Pinpoint the cell where the given text exists, returning its [X, Y] midpoint coordinate. 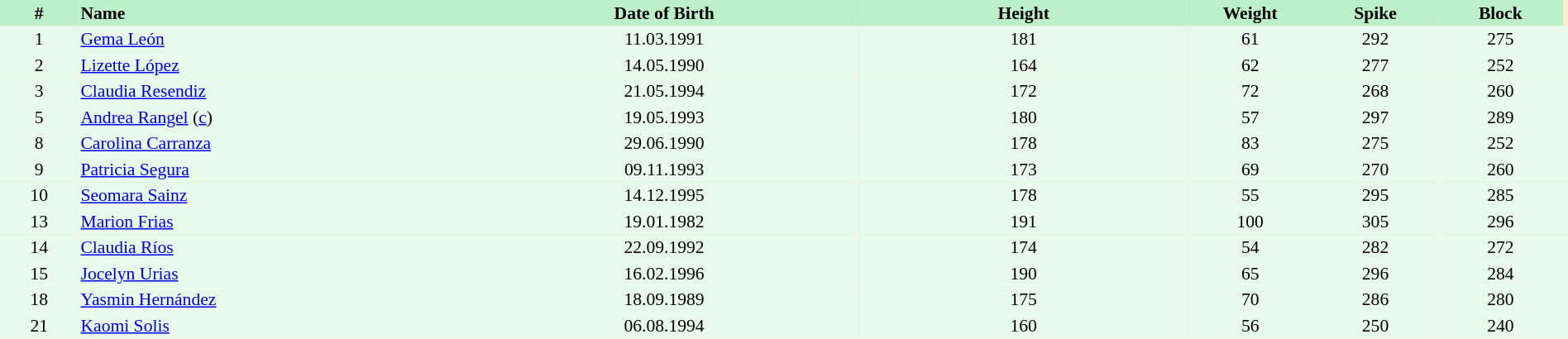
14 [39, 248]
09.11.1993 [664, 169]
270 [1374, 169]
Claudia Resendiz [273, 91]
286 [1374, 299]
56 [1250, 326]
292 [1374, 40]
21.05.1994 [664, 91]
3 [39, 91]
Spike [1374, 13]
190 [1024, 274]
284 [1500, 274]
305 [1374, 222]
55 [1250, 195]
1 [39, 40]
Jocelyn Urias [273, 274]
Claudia Ríos [273, 248]
# [39, 13]
Marion Frias [273, 222]
Kaomi Solis [273, 326]
16.02.1996 [664, 274]
Name [273, 13]
57 [1250, 117]
272 [1500, 248]
62 [1250, 65]
Date of Birth [664, 13]
8 [39, 144]
5 [39, 117]
289 [1500, 117]
83 [1250, 144]
175 [1024, 299]
13 [39, 222]
15 [39, 274]
Andrea Rangel (c) [273, 117]
Seomara Sainz [273, 195]
Weight [1250, 13]
240 [1500, 326]
181 [1024, 40]
285 [1500, 195]
191 [1024, 222]
164 [1024, 65]
06.08.1994 [664, 326]
11.03.1991 [664, 40]
10 [39, 195]
295 [1374, 195]
160 [1024, 326]
22.09.1992 [664, 248]
2 [39, 65]
173 [1024, 169]
14.05.1990 [664, 65]
70 [1250, 299]
Height [1024, 13]
19.01.1982 [664, 222]
61 [1250, 40]
65 [1250, 274]
19.05.1993 [664, 117]
282 [1374, 248]
21 [39, 326]
72 [1250, 91]
180 [1024, 117]
Patricia Segura [273, 169]
54 [1250, 248]
297 [1374, 117]
250 [1374, 326]
Gema León [273, 40]
Block [1500, 13]
18.09.1989 [664, 299]
9 [39, 169]
268 [1374, 91]
Lizette López [273, 65]
Yasmin Hernández [273, 299]
172 [1024, 91]
29.06.1990 [664, 144]
18 [39, 299]
69 [1250, 169]
14.12.1995 [664, 195]
277 [1374, 65]
100 [1250, 222]
280 [1500, 299]
Carolina Carranza [273, 144]
174 [1024, 248]
